Locate the cell with the specified text and output its (X, Y) center coordinate. 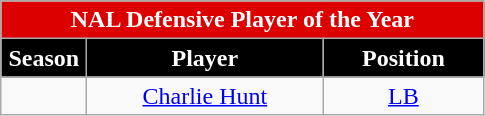
LB (404, 96)
Season (44, 58)
Position (404, 58)
NAL Defensive Player of the Year (242, 20)
Player (205, 58)
Charlie Hunt (205, 96)
